Return the [x, y] coordinate for the center point of the cell that contains the specified text.  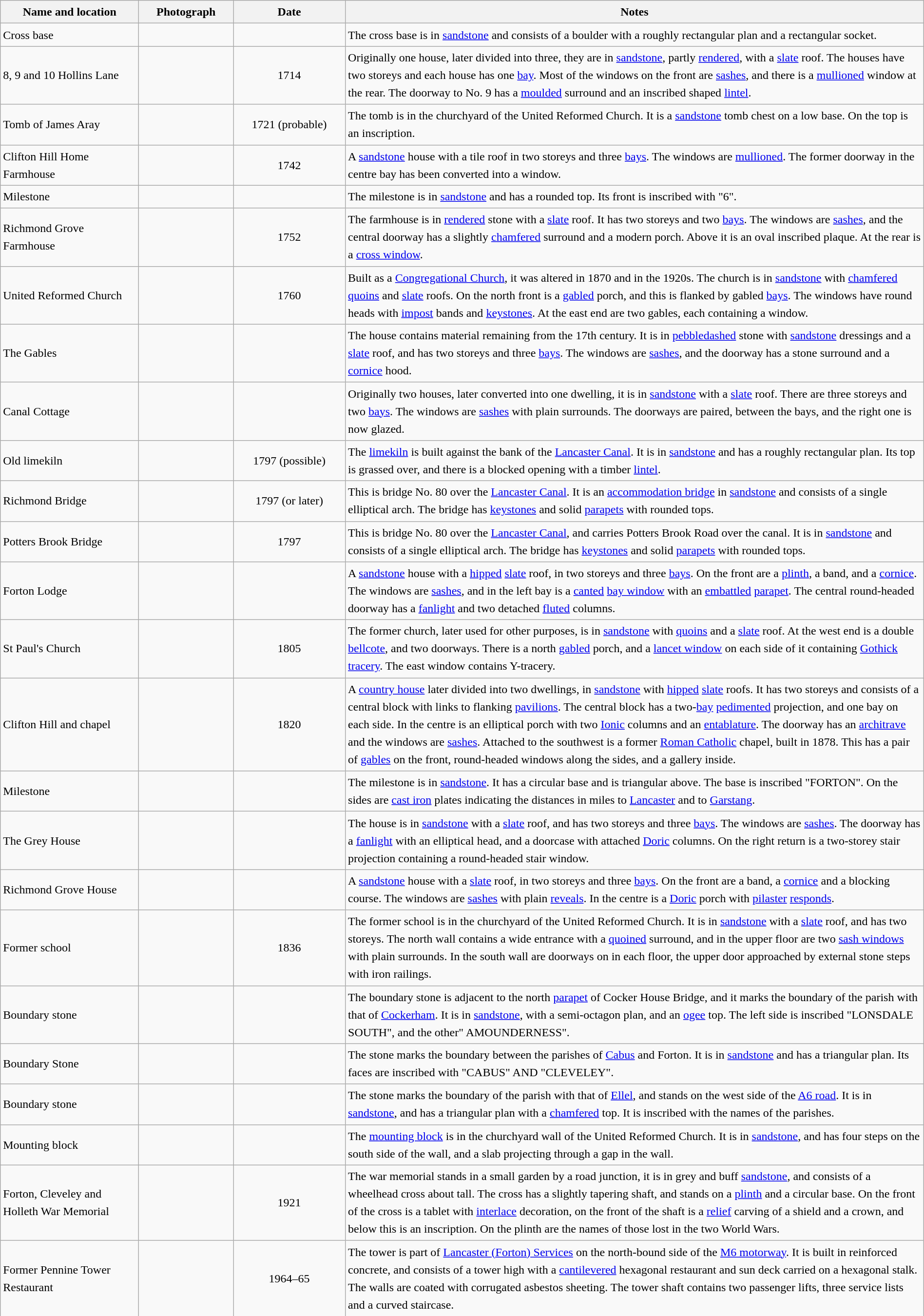
1752 [289, 237]
8, 9 and 10 Hollins Lane [70, 75]
1820 [289, 724]
Mounting block [70, 1144]
1742 [289, 165]
Boundary Stone [70, 1064]
St Paul's Church [70, 649]
Cross base [70, 35]
1797 (or later) [289, 501]
1797 [289, 542]
The Gables [70, 353]
The cross base is in sandstone and consists of a boulder with a roughly rectangular plan and a rectangular socket. [635, 35]
Former school [70, 948]
Name and location [70, 12]
The tomb is in the churchyard of the United Reformed Church. It is a sandstone tomb chest on a low base. On the top is an inscription. [635, 125]
Forton Lodge [70, 591]
The Grey House [70, 840]
Potters Brook Bridge [70, 542]
1836 [289, 948]
Richmond Grove House [70, 890]
Date [289, 12]
The milestone is in sandstone and has a rounded top. Its front is inscribed with "6". [635, 197]
1797 (possible) [289, 460]
United Reformed Church [70, 295]
Former Pennine Tower Restaurant [70, 1278]
1721 (probable) [289, 125]
Old limekiln [70, 460]
Forton, Cleveley and Holleth War Memorial [70, 1203]
1760 [289, 295]
1714 [289, 75]
1805 [289, 649]
Photograph [186, 12]
Canal Cottage [70, 411]
1964–65 [289, 1278]
Tomb of James Aray [70, 125]
1921 [289, 1203]
Notes [635, 12]
Clifton Hill Home Farmhouse [70, 165]
Richmond Bridge [70, 501]
Richmond Grove Farmhouse [70, 237]
Clifton Hill and chapel [70, 724]
